Return the [x, y] coordinate for the center point of the cell that contains the specified text.  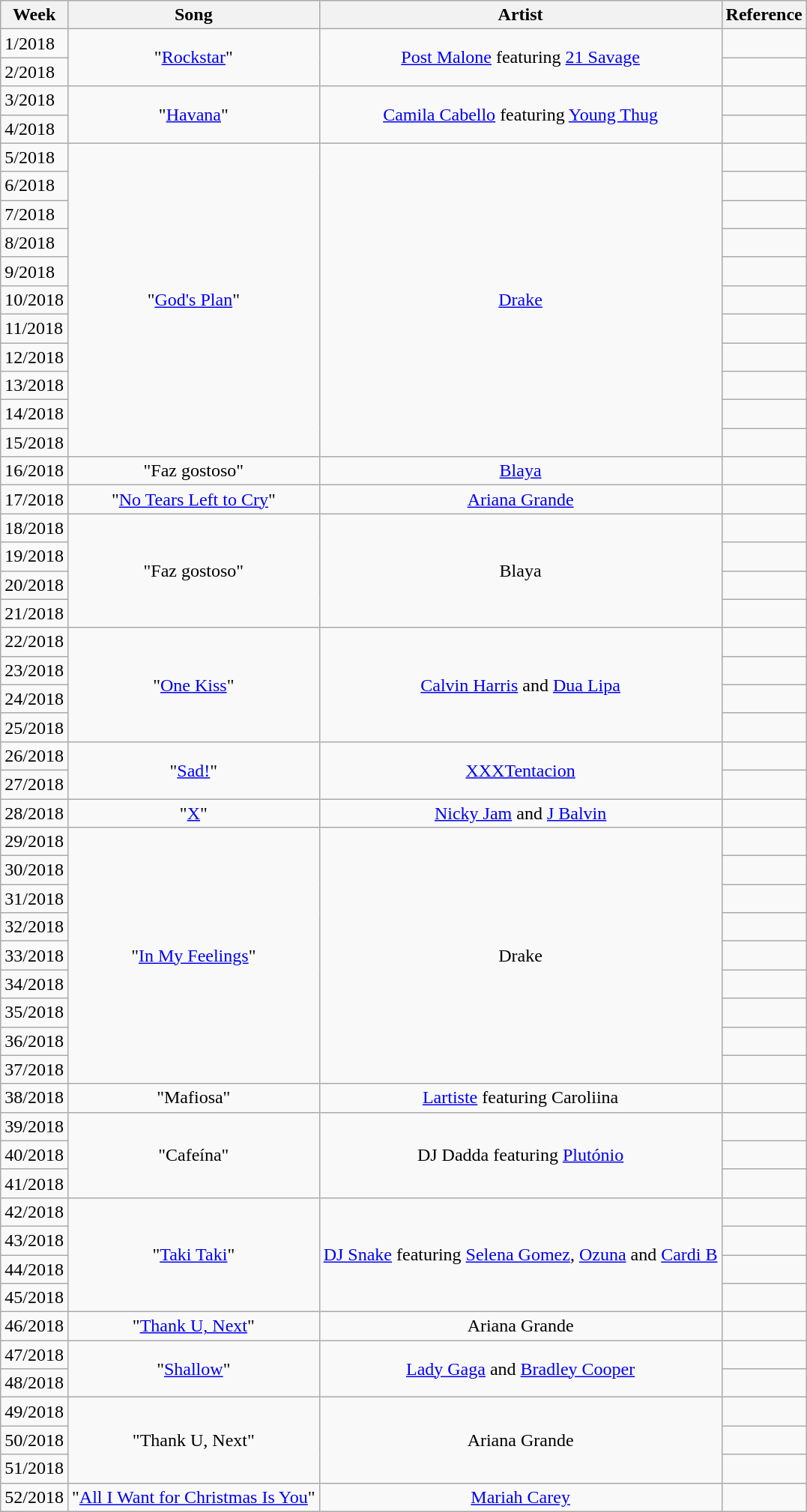
Week [34, 15]
"Havana" [193, 115]
"Cafeína" [193, 1155]
6/2018 [34, 186]
"In My Feelings" [193, 956]
Lady Gaga and Bradley Cooper [520, 1369]
30/2018 [34, 870]
18/2018 [34, 528]
Camila Cabello featuring Young Thug [520, 115]
48/2018 [34, 1383]
50/2018 [34, 1440]
51/2018 [34, 1469]
44/2018 [34, 1269]
"X" [193, 813]
41/2018 [34, 1183]
42/2018 [34, 1212]
38/2018 [34, 1098]
"Mafiosa" [193, 1098]
DJ Snake featuring Selena Gomez, Ozuna and Cardi B [520, 1254]
36/2018 [34, 1041]
45/2018 [34, 1298]
20/2018 [34, 585]
32/2018 [34, 927]
"Taki Taki" [193, 1254]
46/2018 [34, 1326]
"All I Want for Christmas Is You" [193, 1497]
8/2018 [34, 243]
"No Tears Left to Cry" [193, 500]
17/2018 [34, 500]
Mariah Carey [520, 1497]
Post Malone featuring 21 Savage [520, 58]
33/2018 [34, 956]
34/2018 [34, 984]
25/2018 [34, 727]
52/2018 [34, 1497]
23/2018 [34, 670]
16/2018 [34, 471]
47/2018 [34, 1355]
Calvin Harris and Dua Lipa [520, 684]
3/2018 [34, 100]
31/2018 [34, 899]
XXXTentacion [520, 770]
2/2018 [34, 72]
28/2018 [34, 813]
21/2018 [34, 613]
11/2018 [34, 328]
Reference [764, 15]
49/2018 [34, 1412]
40/2018 [34, 1155]
12/2018 [34, 357]
"Rockstar" [193, 58]
14/2018 [34, 414]
19/2018 [34, 556]
"God's Plan" [193, 300]
24/2018 [34, 699]
Nicky Jam and J Balvin [520, 813]
Artist [520, 15]
43/2018 [34, 1240]
7/2018 [34, 214]
"Sad!" [193, 770]
DJ Dadda featuring Plutónio [520, 1155]
22/2018 [34, 642]
"One Kiss" [193, 684]
Lartiste featuring Caroliina [520, 1098]
1/2018 [34, 43]
10/2018 [34, 300]
5/2018 [34, 157]
35/2018 [34, 1012]
27/2018 [34, 784]
4/2018 [34, 129]
9/2018 [34, 271]
13/2018 [34, 386]
"Shallow" [193, 1369]
37/2018 [34, 1069]
Song [193, 15]
26/2018 [34, 756]
15/2018 [34, 443]
39/2018 [34, 1126]
29/2018 [34, 842]
